Pinpoint the cell where the given text exists, returning its (X, Y) midpoint coordinate. 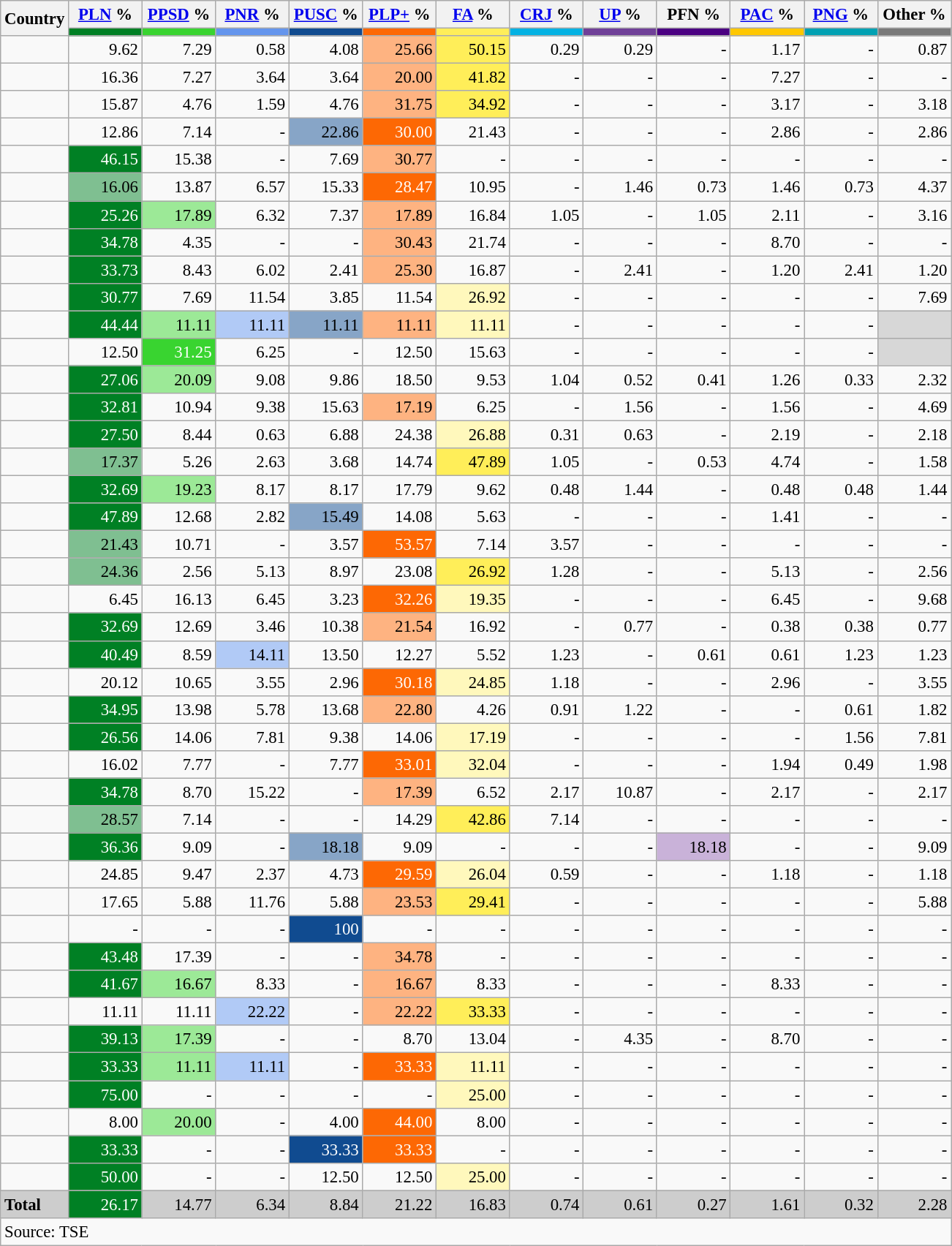
25.66 (399, 50)
13.50 (326, 654)
7.29 (178, 50)
8.59 (178, 654)
3.46 (253, 627)
PUSC % (326, 15)
1.41 (768, 517)
3.17 (768, 105)
10.87 (620, 792)
16.06 (105, 187)
14.74 (399, 462)
14.11 (253, 654)
3.68 (326, 462)
53.57 (399, 545)
15.33 (326, 187)
26.88 (474, 434)
27.06 (105, 380)
9.53 (474, 380)
FA % (474, 15)
8.43 (178, 270)
36.36 (105, 847)
7.37 (326, 215)
4.08 (326, 50)
14.77 (178, 1204)
2.82 (253, 517)
Total (35, 1204)
Country (35, 18)
PLP+ % (399, 15)
32.26 (399, 600)
46.15 (105, 160)
9.86 (326, 380)
33.73 (105, 270)
31.75 (399, 105)
17.79 (399, 490)
Source: TSE (476, 1232)
9.68 (914, 600)
6.57 (253, 187)
12.69 (178, 627)
17.65 (105, 902)
32.04 (474, 765)
5.63 (474, 517)
42.86 (474, 820)
33.01 (399, 765)
22.80 (399, 709)
16.36 (105, 78)
3.85 (326, 297)
1.28 (547, 572)
16.84 (474, 215)
17.37 (105, 462)
0.59 (547, 875)
1.04 (547, 380)
0.53 (693, 462)
Other % (914, 15)
3.23 (326, 600)
21.74 (474, 242)
0.87 (914, 50)
1.58 (914, 462)
13.04 (474, 1039)
11.76 (253, 902)
27.50 (105, 434)
4.69 (914, 407)
6.32 (253, 215)
19.23 (178, 490)
44.44 (105, 325)
100 (326, 929)
2.28 (914, 1204)
1.17 (768, 50)
50.15 (474, 50)
1.26 (768, 380)
39.13 (105, 1039)
0.49 (841, 765)
26.17 (105, 1204)
1.22 (620, 709)
28.57 (105, 820)
0.31 (547, 434)
13.98 (178, 709)
12.86 (105, 132)
6.88 (326, 434)
16.13 (178, 600)
15.22 (253, 792)
12.27 (399, 654)
15.38 (178, 160)
5.52 (474, 654)
0.74 (547, 1204)
0.32 (841, 1204)
2.37 (253, 875)
4.26 (474, 709)
23.53 (399, 902)
23.08 (399, 572)
6.02 (253, 270)
4.73 (326, 875)
15.87 (105, 105)
2.32 (914, 380)
4.37 (914, 187)
5.78 (253, 709)
1.82 (914, 709)
1.98 (914, 765)
CRJ % (547, 15)
40.49 (105, 654)
18.50 (399, 380)
21.22 (399, 1204)
3.18 (914, 105)
0.58 (253, 50)
13.87 (178, 187)
PNG % (841, 15)
2.11 (768, 215)
25.30 (399, 270)
10.95 (474, 187)
28.47 (399, 187)
PNR % (253, 15)
75.00 (105, 1095)
32.81 (105, 407)
16.83 (474, 1204)
43.48 (105, 957)
0.41 (693, 380)
2.63 (253, 462)
19.35 (474, 600)
8.84 (326, 1204)
9.08 (253, 380)
PPSD % (178, 15)
24.38 (399, 434)
16.92 (474, 627)
30.43 (399, 242)
0.27 (693, 1204)
2.18 (914, 434)
12.68 (178, 517)
30.00 (399, 132)
PFN % (693, 15)
10.38 (326, 627)
13.68 (326, 709)
20.09 (178, 380)
4.00 (326, 1122)
1.94 (768, 765)
26.56 (105, 737)
9.47 (178, 875)
3.16 (914, 215)
10.94 (178, 407)
14.29 (399, 820)
34.92 (474, 105)
1.61 (768, 1204)
UP % (620, 15)
21.54 (399, 627)
14.08 (399, 517)
16.02 (105, 765)
15.49 (326, 517)
30.18 (399, 682)
6.34 (253, 1204)
6.52 (474, 792)
44.00 (399, 1122)
25.26 (105, 215)
34.95 (105, 709)
29.59 (399, 875)
PAC % (768, 15)
16.87 (474, 270)
8.44 (178, 434)
22.86 (326, 132)
0.52 (620, 380)
10.65 (178, 682)
0.33 (841, 380)
0.91 (547, 709)
4.74 (768, 462)
10.71 (178, 545)
24.36 (105, 572)
20.12 (105, 682)
2.19 (768, 434)
41.82 (474, 78)
29.41 (474, 902)
26.04 (474, 875)
50.00 (105, 1177)
8.97 (326, 572)
41.67 (105, 984)
PLN % (105, 15)
31.25 (178, 352)
5.26 (178, 462)
1.59 (253, 105)
